Search for the cell housing the specified text and yield its [x, y] center coordinate. 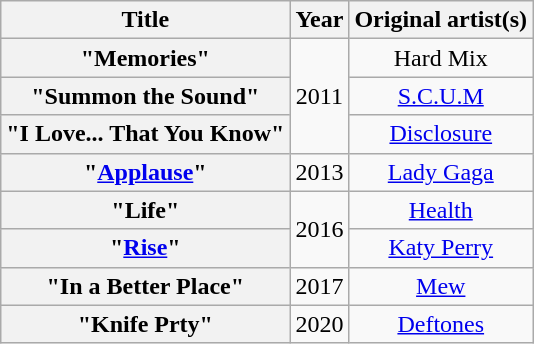
2013 [320, 172]
2020 [320, 324]
"Rise" [146, 248]
Katy Perry [441, 248]
"Memories" [146, 58]
"Applause" [146, 172]
2016 [320, 229]
Disclosure [441, 134]
Mew [441, 286]
Lady Gaga [441, 172]
2017 [320, 286]
Year [320, 20]
S.C.U.M [441, 96]
"In a Better Place" [146, 286]
"Life" [146, 210]
Hard Mix [441, 58]
2011 [320, 96]
"Summon the Sound" [146, 96]
Deftones [441, 324]
Health [441, 210]
Title [146, 20]
"Knife Prty" [146, 324]
Original artist(s) [441, 20]
"I Love... That You Know" [146, 134]
